For the text-containing cell, return its midpoint in [X, Y] coordinate format. 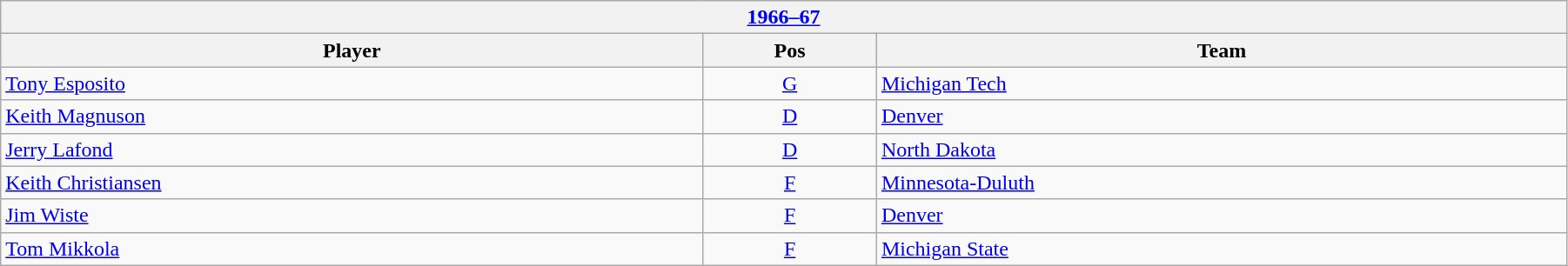
Player [352, 50]
G [790, 83]
1966–67 [784, 17]
Keith Magnuson [352, 116]
North Dakota [1222, 150]
Jerry Lafond [352, 150]
Tony Esposito [352, 83]
Minnesota-Duluth [1222, 183]
Michigan Tech [1222, 83]
Tom Mikkola [352, 249]
Pos [790, 50]
Jim Wiste [352, 216]
Keith Christiansen [352, 183]
Team [1222, 50]
Michigan State [1222, 249]
